Determine the [X, Y] coordinate at the center of the cell enclosing the given text.  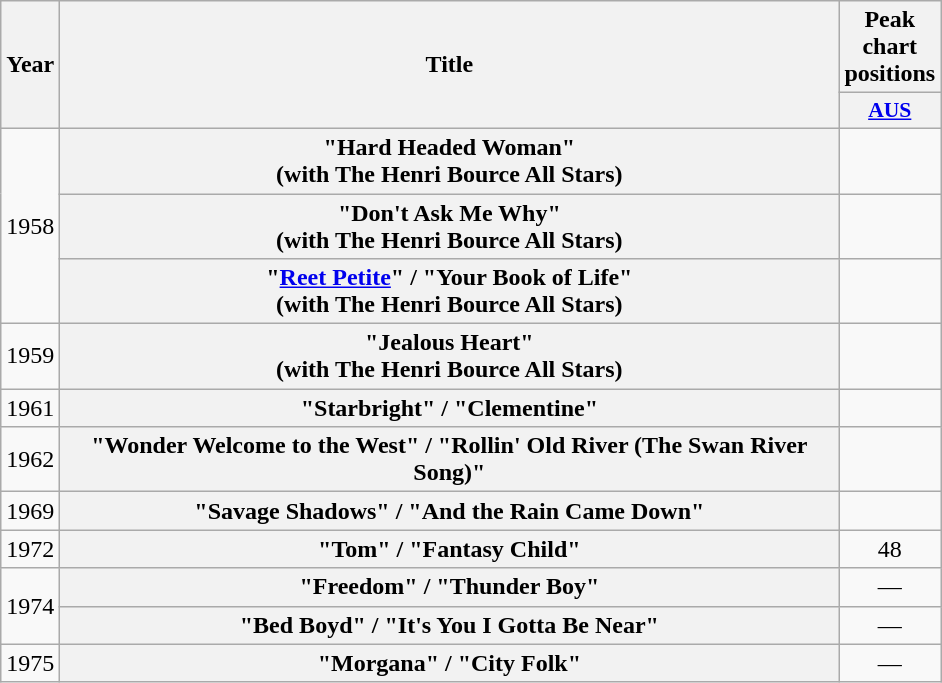
"Don't Ask Me Why" (with The Henri Bource All Stars) [450, 226]
1975 [30, 663]
Title [450, 65]
1959 [30, 356]
"Morgana" / "City Folk" [450, 663]
"Wonder Welcome to the West" / "Rollin' Old River (The Swan River Song)" [450, 460]
"Tom" / "Fantasy Child" [450, 549]
1961 [30, 408]
1972 [30, 549]
1974 [30, 606]
1958 [30, 226]
AUS [890, 111]
"Jealous Heart" (with The Henri Bource All Stars) [450, 356]
"Savage Shadows" / "And the Rain Came Down" [450, 511]
1962 [30, 460]
"Starbright" / "Clementine" [450, 408]
48 [890, 549]
"Hard Headed Woman" (with The Henri Bource All Stars) [450, 160]
Peak chart positions [890, 47]
1969 [30, 511]
"Freedom" / "Thunder Boy" [450, 587]
"Reet Petite" / "Your Book of Life" (with The Henri Bource All Stars) [450, 292]
Year [30, 65]
"Bed Boyd" / "It's You I Gotta Be Near" [450, 625]
